Detect which cell encompasses the target text, then output its (x, y) center coordinate. 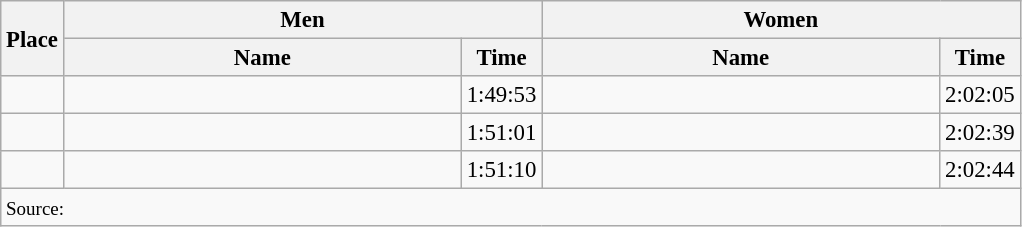
1:51:10 (501, 170)
1:51:01 (501, 133)
2:02:05 (980, 95)
Place (32, 38)
Men (302, 20)
2:02:39 (980, 133)
Women (781, 20)
2:02:44 (980, 170)
Source: (510, 208)
1:49:53 (501, 95)
